Scan for the cell matching the given text and deliver its (x, y) coordinate at center. 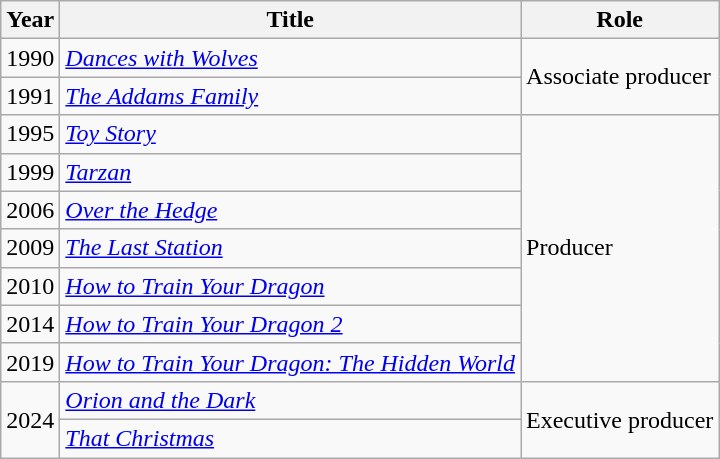
1990 (30, 58)
1991 (30, 96)
2014 (30, 324)
2019 (30, 362)
Dances with Wolves (290, 58)
2010 (30, 286)
2009 (30, 248)
Orion and the Dark (290, 400)
2024 (30, 419)
Associate producer (620, 77)
That Christmas (290, 438)
How to Train Your Dragon: The Hidden World (290, 362)
Year (30, 20)
Producer (620, 248)
Tarzan (290, 172)
The Last Station (290, 248)
Over the Hedge (290, 210)
Executive producer (620, 419)
The Addams Family (290, 96)
How to Train Your Dragon 2 (290, 324)
How to Train Your Dragon (290, 286)
Role (620, 20)
2006 (30, 210)
1999 (30, 172)
1995 (30, 134)
Title (290, 20)
Toy Story (290, 134)
